Return the (X, Y) coordinate for the center point of the cell that contains the specified text.  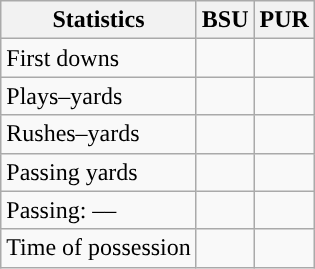
Rushes–yards (99, 134)
First downs (99, 58)
Passing: –– (99, 210)
PUR (284, 20)
Plays–yards (99, 96)
Statistics (99, 20)
Passing yards (99, 172)
Time of possession (99, 248)
BSU (225, 20)
